Return (X, Y) of the center of cell containing provided text 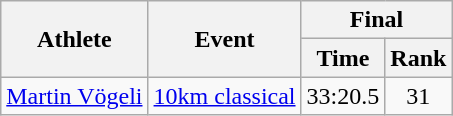
Martin Vögeli (74, 96)
Final (376, 20)
33:20.5 (343, 96)
31 (418, 96)
10km classical (224, 96)
Time (343, 58)
Athlete (74, 39)
Event (224, 39)
Rank (418, 58)
